Locate the cell with the specified text and output its (X, Y) center coordinate. 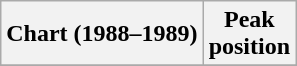
Peakposition (249, 34)
Chart (1988–1989) (102, 34)
